Output the (x, y) coordinate of the center of the cell containing the given text.  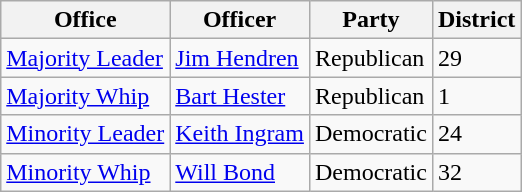
Minority Leader (86, 134)
24 (476, 134)
District (476, 20)
Will Bond (240, 172)
Minority Whip (86, 172)
1 (476, 96)
Jim Hendren (240, 58)
Party (370, 20)
Bart Hester (240, 96)
Majority Whip (86, 96)
Office (86, 20)
Majority Leader (86, 58)
Keith Ingram (240, 134)
Officer (240, 20)
29 (476, 58)
32 (476, 172)
